Capture the cell that displays the provided text and extract its (x, y) central coordinate. 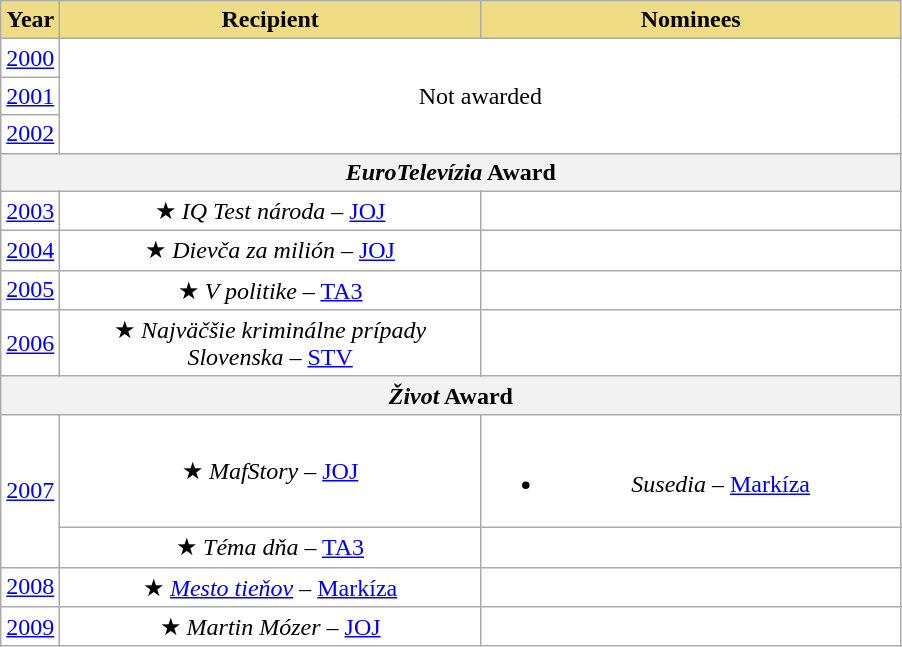
Recipient (270, 20)
★ Martin Mózer – JOJ (270, 627)
Susedia – Markíza (690, 470)
★ IQ Test národa – JOJ (270, 211)
2006 (30, 344)
EuroTelevízia Award (451, 172)
Year (30, 20)
2000 (30, 58)
Život Award (451, 395)
2007 (30, 490)
2003 (30, 211)
2009 (30, 627)
Not awarded (480, 96)
★ V politike – TA3 (270, 290)
★ MafStory – JOJ (270, 470)
Nominees (690, 20)
2004 (30, 251)
2001 (30, 96)
★ Mesto tieňov – Markíza (270, 587)
2005 (30, 290)
2002 (30, 134)
2008 (30, 587)
★ Téma dňa – TA3 (270, 547)
★ Najväčšie kriminálne prípady Slovenska – STV (270, 344)
★ Dievča za milión – JOJ (270, 251)
